Output the [X, Y] coordinate of the center of the cell containing the given text.  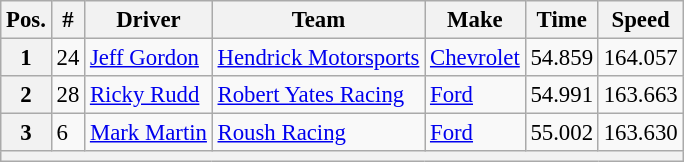
164.057 [640, 58]
Robert Yates Racing [318, 95]
1 [26, 58]
6 [68, 133]
Make [475, 20]
# [68, 20]
2 [26, 95]
54.859 [562, 58]
3 [26, 133]
Mark Martin [149, 133]
55.002 [562, 133]
28 [68, 95]
163.630 [640, 133]
Pos. [26, 20]
Team [318, 20]
Driver [149, 20]
Jeff Gordon [149, 58]
24 [68, 58]
Speed [640, 20]
Time [562, 20]
163.663 [640, 95]
Ricky Rudd [149, 95]
54.991 [562, 95]
Roush Racing [318, 133]
Chevrolet [475, 58]
Hendrick Motorsports [318, 58]
